From the cell containing the given text, extract its center point as (x, y) coordinate. 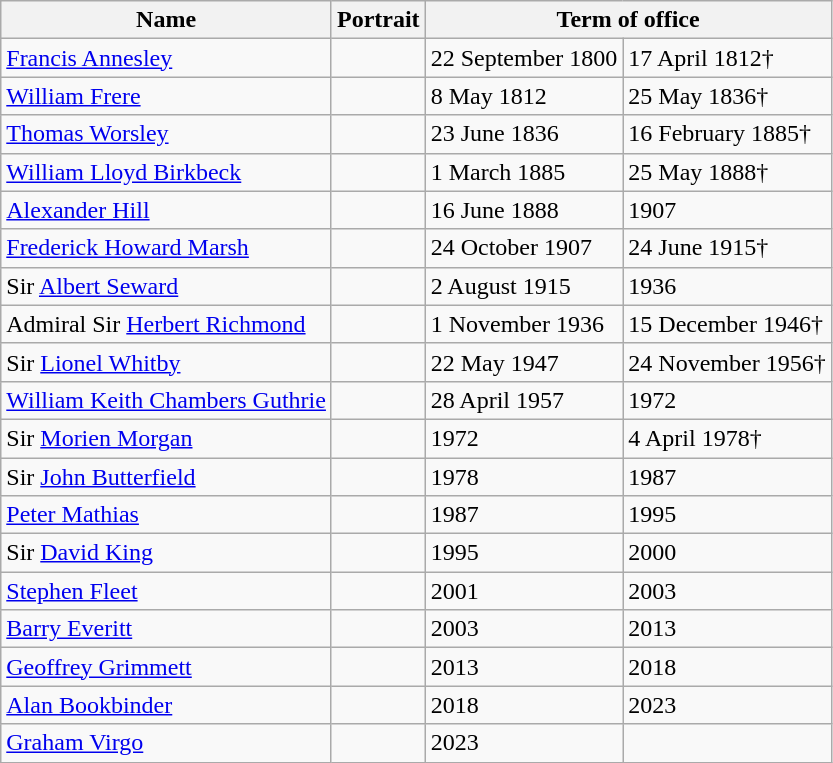
2000 (727, 553)
William Frere (166, 96)
Alan Bookbinder (166, 705)
1907 (727, 210)
25 May 1836† (727, 96)
William Lloyd Birkbeck (166, 172)
Francis Annesley (166, 58)
William Keith Chambers Guthrie (166, 400)
Sir Morien Morgan (166, 438)
22 September 1800 (524, 58)
Barry Everitt (166, 629)
Geoffrey Grimmett (166, 667)
24 June 1915† (727, 248)
25 May 1888† (727, 172)
1936 (727, 286)
Portrait (378, 20)
Sir Lionel Whitby (166, 362)
17 April 1812† (727, 58)
Admiral Sir Herbert Richmond (166, 324)
1978 (524, 477)
Term of office (628, 20)
15 December 1946† (727, 324)
Sir Albert Seward (166, 286)
Sir John Butterfield (166, 477)
Thomas Worsley (166, 134)
4 April 1978† (727, 438)
Sir David King (166, 553)
Stephen Fleet (166, 591)
Frederick Howard Marsh (166, 248)
8 May 1812 (524, 96)
2001 (524, 591)
16 February 1885† (727, 134)
Alexander Hill (166, 210)
Peter Mathias (166, 515)
Graham Virgo (166, 743)
1 November 1936 (524, 324)
1 March 1885 (524, 172)
16 June 1888 (524, 210)
23 June 1836 (524, 134)
Name (166, 20)
2 August 1915 (524, 286)
28 April 1957 (524, 400)
24 October 1907 (524, 248)
22 May 1947 (524, 362)
24 November 1956† (727, 362)
